From the cell containing the given text, extract its center point as [X, Y] coordinate. 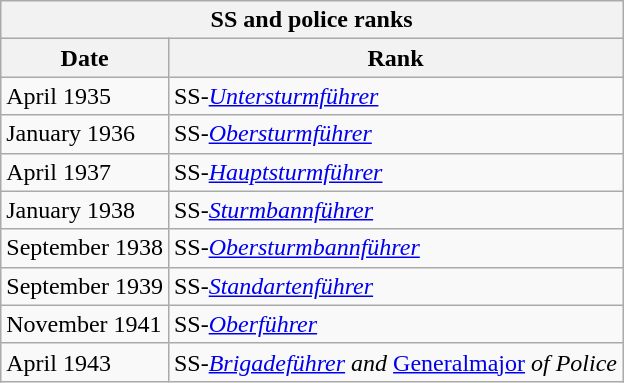
SS-Untersturmführer [395, 96]
SS-Sturmbannführer [395, 210]
SS and police ranks [312, 20]
SS-Obersturmführer [395, 134]
January 1938 [85, 210]
April 1935 [85, 96]
November 1941 [85, 324]
January 1936 [85, 134]
September 1939 [85, 286]
SS-Hauptsturmführer [395, 172]
SS-Standartenführer [395, 286]
September 1938 [85, 248]
Rank [395, 58]
SS-Oberführer [395, 324]
SS-Brigadeführer and Generalmajor of Police [395, 362]
Date [85, 58]
SS-Obersturmbannführer [395, 248]
April 1943 [85, 362]
April 1937 [85, 172]
